Provide the [x, y] coordinate of the cell's center where the given text is located.  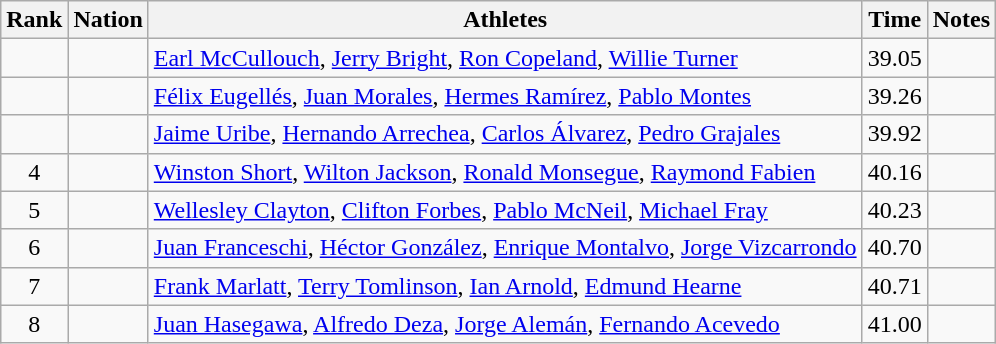
Jaime Uribe, Hernando Arrechea, Carlos Álvarez, Pedro Grajales [505, 134]
39.26 [894, 96]
Frank Marlatt, Terry Tomlinson, Ian Arnold, Edmund Hearne [505, 286]
Félix Eugellés, Juan Morales, Hermes Ramírez, Pablo Montes [505, 96]
Winston Short, Wilton Jackson, Ronald Monsegue, Raymond Fabien [505, 172]
Wellesley Clayton, Clifton Forbes, Pablo McNeil, Michael Fray [505, 210]
39.92 [894, 134]
40.16 [894, 172]
5 [34, 210]
Notes [961, 20]
39.05 [894, 58]
Nation [108, 20]
40.70 [894, 248]
Athletes [505, 20]
6 [34, 248]
Rank [34, 20]
41.00 [894, 324]
40.71 [894, 286]
8 [34, 324]
Time [894, 20]
7 [34, 286]
4 [34, 172]
Earl McCullouch, Jerry Bright, Ron Copeland, Willie Turner [505, 58]
40.23 [894, 210]
Juan Franceschi, Héctor González, Enrique Montalvo, Jorge Vizcarrondo [505, 248]
Juan Hasegawa, Alfredo Deza, Jorge Alemán, Fernando Acevedo [505, 324]
